Extract the [X, Y] coordinate from the center of the cell holding the provided text.  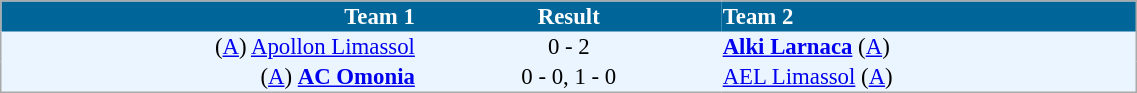
Result [568, 16]
0 - 2 [568, 47]
(A) AC Omonia [209, 78]
(A) Apollon Limassol [209, 47]
Team 2 [929, 16]
Team 1 [209, 16]
Alki Larnaca (A) [929, 47]
AEL Limassol (A) [929, 78]
0 - 0, 1 - 0 [568, 78]
